Determine the (x, y) coordinate at the center of the cell enclosing the given text.  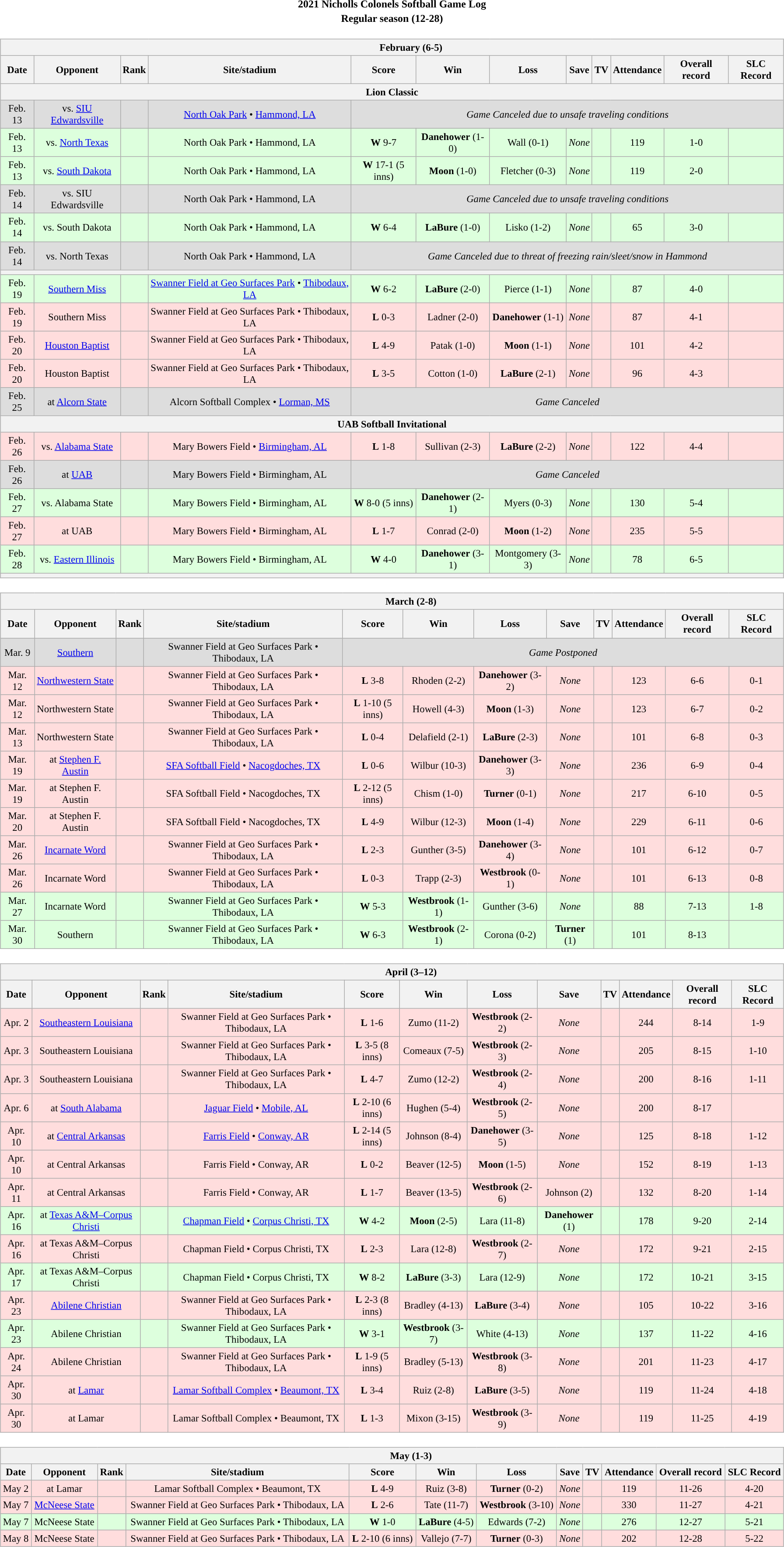
L 3-5 (8 inns) (372, 1051)
96 (637, 374)
W 3-1 (372, 1333)
5-5 (696, 531)
Danehower (3-5) (502, 1136)
LaBure (2-3) (510, 737)
Mar. 13 (17, 737)
Edwards (7-2) (516, 1522)
Zumo (12-2) (434, 1079)
W 1-0 (382, 1522)
6-8 (697, 737)
L 1-6 (372, 1023)
L 4-7 (372, 1079)
Apr. 6 (17, 1108)
9-21 (703, 1249)
Danehower (2-1) (453, 503)
12-28 (690, 1538)
229 (639, 822)
LaBure (3-4) (502, 1305)
Apr. 17 (17, 1277)
1-13 (758, 1164)
Turner (0-2) (516, 1489)
1-11 (758, 1079)
Beaver (12-5) (434, 1164)
65 (637, 227)
Lara (12-9) (502, 1277)
L 0-2 (372, 1164)
1-9 (758, 1023)
5-21 (754, 1522)
Montgomery (3-3) (528, 559)
Hughen (5-4) (434, 1108)
Delafield (2-1) (438, 737)
0-3 (756, 737)
5-4 (696, 503)
Myers (0-3) (528, 503)
W 9-7 (384, 143)
1-10 (758, 1051)
Trapp (2-3) (438, 878)
4-2 (696, 345)
L 3-8 (373, 681)
Westbrook (2-6) (502, 1193)
1-8 (756, 906)
Gunther (3-6) (510, 906)
W 6-3 (373, 934)
LaBure (4-5) (446, 1522)
L 0-4 (373, 737)
L 2-3 (8 inns) (372, 1305)
330 (629, 1505)
8-16 (703, 1079)
L 0-6 (373, 765)
0-8 (756, 878)
2-15 (758, 1249)
March (2-8) (392, 602)
8-19 (703, 1164)
11-22 (703, 1333)
Westbrook (2-7) (502, 1249)
Patak (1-0) (453, 345)
Bradley (4-13) (434, 1305)
Westbrook (0-1) (510, 878)
178 (646, 1221)
105 (646, 1305)
May 2 (16, 1489)
Ladner (2-0) (453, 317)
Westbrook (2-2) (502, 1023)
11-24 (703, 1390)
Lisko (1-2) (528, 227)
Apr. 2 (17, 1023)
9-20 (703, 1221)
Wall (0-1) (528, 143)
Conrad (2-0) (453, 531)
Mar. 9 (17, 652)
L 3-5 (384, 374)
Danehower (3-3) (510, 765)
0-2 (756, 709)
6-11 (697, 822)
8-15 (703, 1051)
6-10 (697, 794)
Westbrook (1-1) (438, 906)
4-1 (696, 317)
2-14 (758, 1221)
Zumo (11-2) (434, 1023)
236 (639, 765)
LaBure (2-1) (528, 374)
Moon (1-4) (510, 822)
11-26 (690, 1489)
217 (639, 794)
Lara (12-8) (434, 1249)
W 4-0 (384, 559)
201 (646, 1361)
LaBure (3-3) (434, 1277)
202 (629, 1538)
Moon (1-1) (528, 345)
137 (646, 1333)
Westbrook (2-1) (438, 934)
0-5 (756, 794)
Howell (4-3) (438, 709)
Lara (11-8) (502, 1221)
Feb. 25 (17, 402)
Danehower (3-1) (453, 559)
L 1-3 (372, 1418)
Danehower (3-2) (510, 681)
78 (637, 559)
W 4-2 (372, 1221)
4-16 (758, 1333)
0-6 (756, 822)
Corona (0-2) (510, 934)
132 (646, 1193)
Turner (0-1) (510, 794)
8-13 (697, 934)
Mar. 30 (17, 934)
Vallejo (7-7) (446, 1538)
L 1-9 (5 inns) (372, 1361)
4-19 (758, 1418)
3-16 (758, 1305)
Mar. 20 (17, 822)
May 8 (16, 1538)
130 (637, 503)
Moon (1-2) (528, 531)
3-0 (696, 227)
Westbrook (3-8) (502, 1361)
11-23 (703, 1361)
Gunther (3-5) (438, 850)
Beaver (13-5) (434, 1193)
W 6-4 (384, 227)
Danehower (1-0) (453, 143)
Moon (1-0) (453, 171)
L 1-8 (384, 446)
1-12 (758, 1136)
4-0 (696, 289)
Westbrook (3-7) (434, 1333)
Johnson (8-4) (434, 1136)
Rhoden (2-2) (438, 681)
Feb. 28 (17, 559)
May (1-3) (392, 1456)
at South Alabama (87, 1108)
at Alcorn State (77, 402)
4-3 (696, 374)
W 6-2 (384, 289)
10-21 (703, 1277)
Wilbur (12-3) (438, 822)
Bradley (5-13) (434, 1361)
6-5 (696, 559)
Westbrook (3-10) (516, 1505)
Westbrook (2-4) (502, 1079)
L 1-10 (5 inns) (373, 709)
Westbrook (3-9) (502, 1418)
W 17-1 (5 inns) (384, 171)
4-21 (754, 1505)
1-14 (758, 1193)
Danehower (3-4) (510, 850)
125 (646, 1136)
8-14 (703, 1023)
88 (639, 906)
W 8-0 (5 inns) (384, 503)
W 8-2 (372, 1277)
8-20 (703, 1193)
4-20 (754, 1489)
Fletcher (0-3) (528, 171)
6-9 (697, 765)
276 (629, 1522)
8-17 (703, 1108)
Wilbur (10-3) (438, 765)
Mar. 27 (17, 906)
LaBure (3-5) (502, 1390)
Game Canceled due to threat of freezing rain/sleet/snow in Hammond (567, 255)
LaBure (2-2) (528, 446)
L 3-4 (372, 1390)
4-18 (758, 1390)
235 (637, 531)
vs. Eastern Illinois (77, 559)
Danehower (1-1) (528, 317)
W 5-3 (373, 906)
Mixon (3-15) (434, 1418)
6-6 (697, 681)
Game Postponed (563, 652)
Johnson (2) (569, 1193)
205 (646, 1051)
6-13 (697, 878)
Sullivan (2-3) (453, 446)
LaBure (2-0) (453, 289)
Chism (1-0) (438, 794)
Westbrook (2-3) (502, 1051)
0-4 (756, 765)
Alcorn Softball Complex • Lorman, MS (250, 402)
11-27 (690, 1505)
Lion Classic (392, 92)
Pierce (1-1) (528, 289)
4-4 (696, 446)
Turner (0-3) (516, 1538)
6-7 (697, 709)
L 2-6 (382, 1505)
11-25 (703, 1418)
LaBure (1-0) (453, 227)
Cotton (1-0) (453, 374)
Ruiz (3-8) (446, 1489)
12-27 (690, 1522)
Moon (1-3) (510, 709)
Apr. 11 (17, 1193)
February (6-5) (392, 47)
L 2-14 (5 inns) (372, 1136)
0-1 (756, 681)
Westbrook (2-5) (502, 1108)
8-18 (703, 1136)
April (3–12) (392, 972)
UAB Softball Invitational (392, 424)
6-12 (697, 850)
Danehower (1) (569, 1221)
Tate (11-7) (446, 1505)
3-15 (758, 1277)
Turner (1) (570, 934)
Comeaux (7-5) (434, 1051)
L 2-12 (5 inns) (373, 794)
5-22 (754, 1538)
Moon (2-5) (434, 1221)
Moon (1-5) (502, 1164)
White (4-13) (502, 1333)
1-0 (696, 143)
Ruiz (2-8) (434, 1390)
10-22 (703, 1305)
0-7 (756, 850)
7-13 (697, 906)
2-0 (696, 171)
152 (646, 1164)
244 (646, 1023)
Apr. 24 (17, 1361)
4-17 (758, 1361)
122 (637, 446)
Jaguar Field • Mobile, AL (256, 1108)
